Determine the [x, y] coordinate at the center of the cell enclosing the given text.  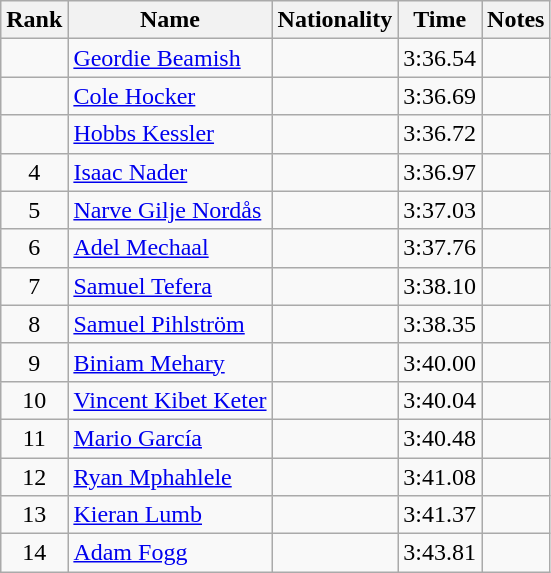
3:37.03 [440, 210]
3:41.37 [440, 515]
3:43.81 [440, 553]
8 [34, 324]
9 [34, 362]
11 [34, 438]
Time [440, 20]
3:40.00 [440, 362]
6 [34, 248]
Rank [34, 20]
3:38.10 [440, 286]
3:41.08 [440, 477]
Nationality [335, 20]
Narve Gilje Nordås [170, 210]
3:40.48 [440, 438]
12 [34, 477]
Biniam Mehary [170, 362]
Samuel Pihlström [170, 324]
Hobbs Kessler [170, 134]
7 [34, 286]
14 [34, 553]
10 [34, 400]
3:36.54 [440, 58]
Vincent Kibet Keter [170, 400]
Isaac Nader [170, 172]
5 [34, 210]
Name [170, 20]
Mario García [170, 438]
3:38.35 [440, 324]
Adam Fogg [170, 553]
3:36.72 [440, 134]
Notes [516, 20]
Ryan Mphahlele [170, 477]
Geordie Beamish [170, 58]
3:36.97 [440, 172]
3:37.76 [440, 248]
3:36.69 [440, 96]
Samuel Tefera [170, 286]
Cole Hocker [170, 96]
Kieran Lumb [170, 515]
4 [34, 172]
Adel Mechaal [170, 248]
13 [34, 515]
3:40.04 [440, 400]
